Return (x, y) of the center of cell containing provided text 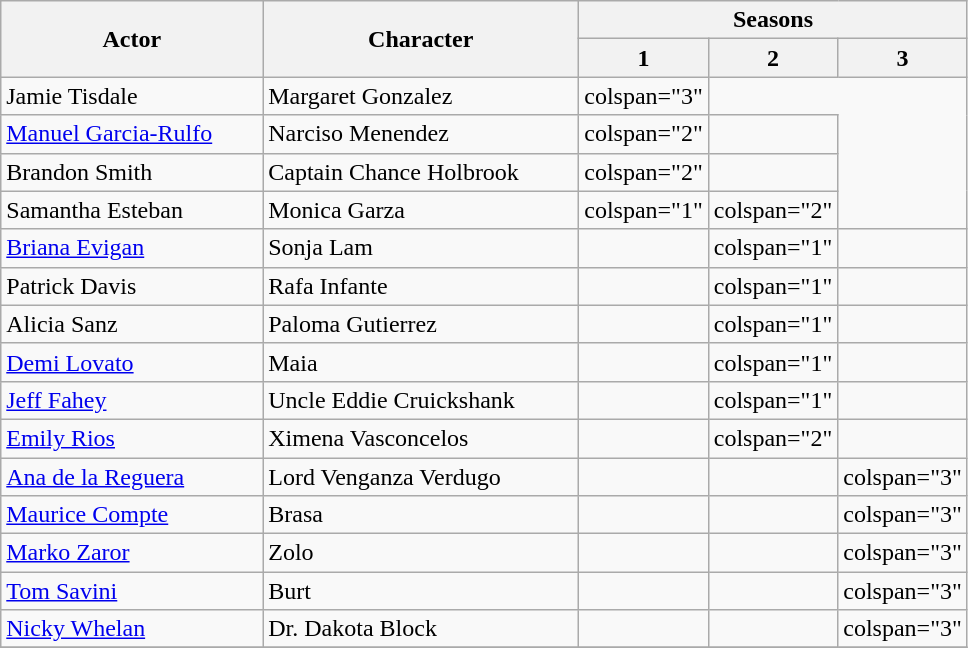
Brasa (421, 515)
Emily Rios (132, 438)
Margaret Gonzalez (421, 96)
Nicky Whelan (132, 629)
Seasons (774, 20)
Lord Venganza Verdugo (421, 477)
2 (773, 58)
Dr. Dakota Block (421, 629)
Maurice Compte (132, 515)
Jeff Fahey (132, 400)
Jamie Tisdale (132, 96)
Samantha Esteban (132, 210)
Sonja Lam (421, 248)
Tom Savini (132, 591)
Marko Zaror (132, 553)
Monica Garza (421, 210)
Ana de la Reguera (132, 477)
Paloma Gutierrez (421, 324)
3 (903, 58)
Rafa Infante (421, 286)
Character (421, 39)
Manuel Garcia-Rulfo (132, 134)
Uncle Eddie Cruickshank (421, 400)
Captain Chance Holbrook (421, 172)
Actor (132, 39)
Maia (421, 362)
Zolo (421, 553)
Ximena Vasconcelos (421, 438)
Burt (421, 591)
Patrick Davis (132, 286)
Narciso Menendez (421, 134)
1 (644, 58)
Demi Lovato (132, 362)
Briana Evigan (132, 248)
Alicia Sanz (132, 324)
Brandon Smith (132, 172)
